Identify which cell holds the provided text, then report its [X, Y] central coordinate. 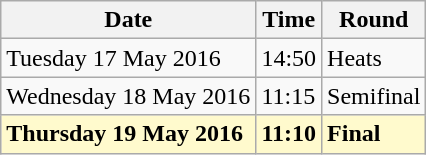
Thursday 19 May 2016 [128, 134]
Round [374, 20]
11:10 [289, 134]
Final [374, 134]
11:15 [289, 96]
Date [128, 20]
Heats [374, 58]
Semifinal [374, 96]
14:50 [289, 58]
Time [289, 20]
Wednesday 18 May 2016 [128, 96]
Tuesday 17 May 2016 [128, 58]
